Provide the [X, Y] coordinate of the cell's center where the given text is located.  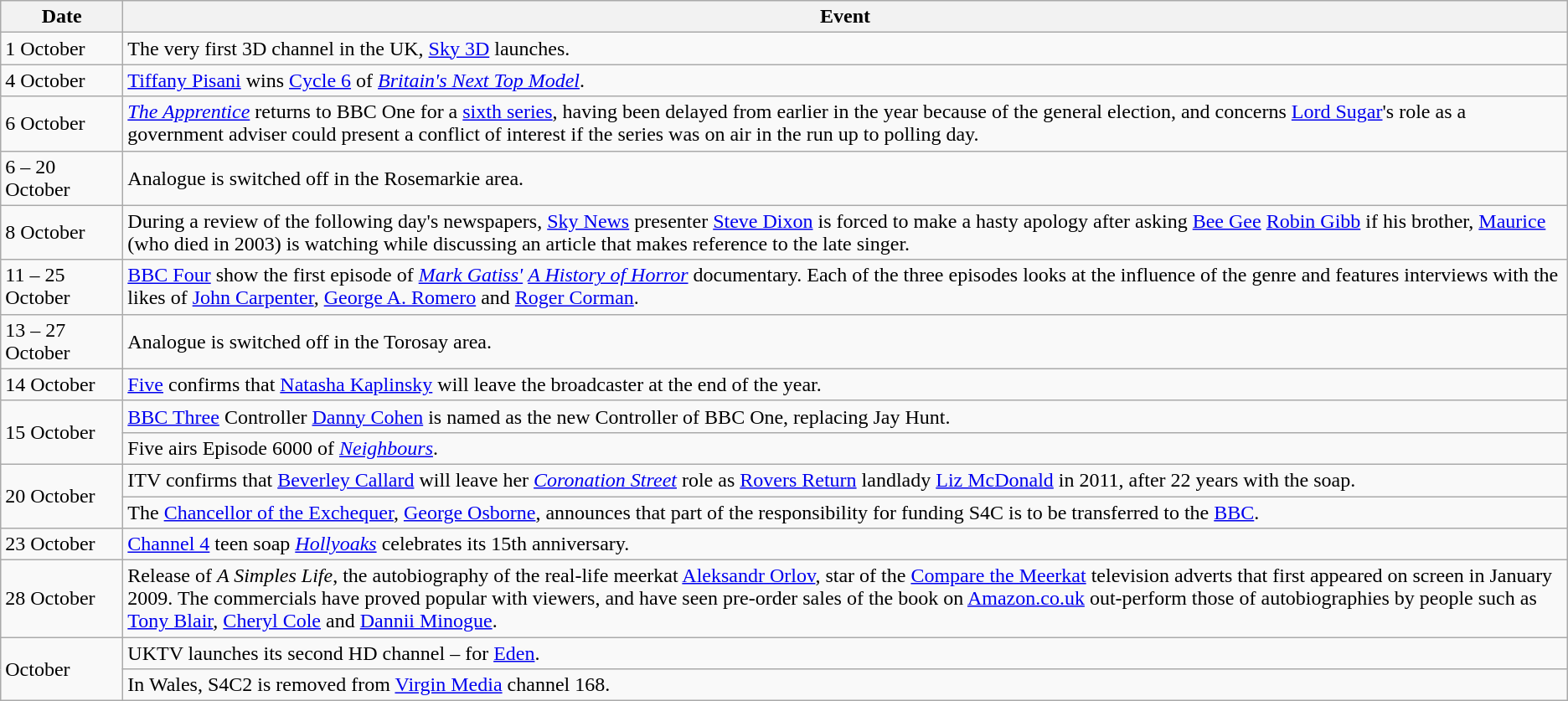
October [62, 669]
Tiffany Pisani wins Cycle 6 of Britain's Next Top Model. [845, 80]
Event [845, 17]
The very first 3D channel in the UK, Sky 3D launches. [845, 49]
15 October [62, 432]
28 October [62, 599]
4 October [62, 80]
Analogue is switched off in the Rosemarkie area. [845, 178]
14 October [62, 384]
Five airs Episode 6000 of Neighbours. [845, 448]
UKTV launches its second HD channel – for Eden. [845, 653]
Analogue is switched off in the Torosay area. [845, 342]
11 – 25 October [62, 286]
Channel 4 teen soap Hollyoaks celebrates its 15th anniversary. [845, 544]
6 – 20 October [62, 178]
6 October [62, 124]
23 October [62, 544]
1 October [62, 49]
13 – 27 October [62, 342]
The Chancellor of the Exchequer, George Osborne, announces that part of the responsibility for funding S4C is to be transferred to the BBC. [845, 512]
In Wales, S4C2 is removed from Virgin Media channel 168. [845, 685]
Five confirms that Natasha Kaplinsky will leave the broadcaster at the end of the year. [845, 384]
Date [62, 17]
BBC Three Controller Danny Cohen is named as the new Controller of BBC One, replacing Jay Hunt. [845, 416]
8 October [62, 233]
20 October [62, 496]
